Search for the cell housing the specified text and yield its [x, y] center coordinate. 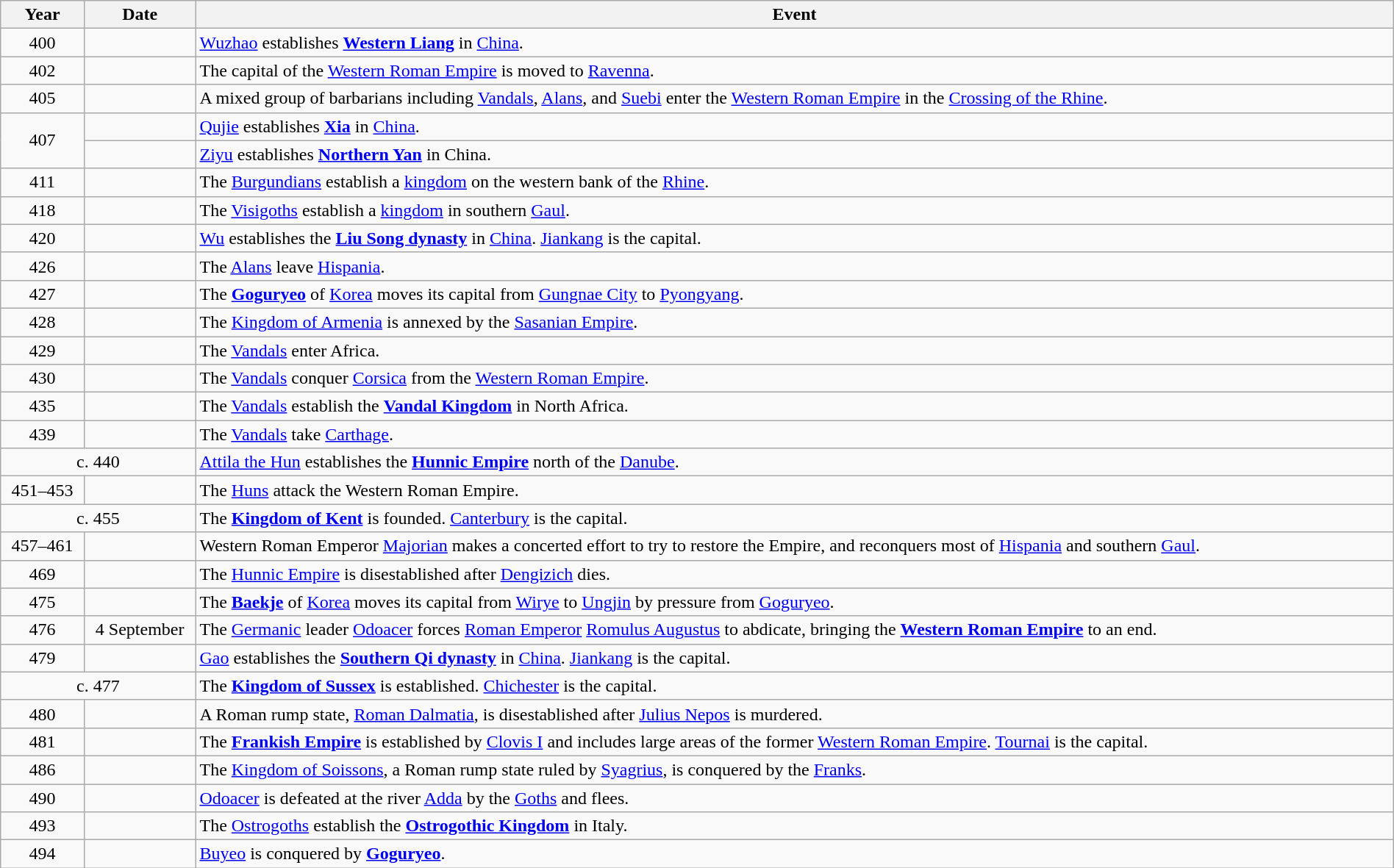
Qujie establishes Xia in China. [794, 126]
The Visigoths establish a kingdom in southern Gaul. [794, 210]
The Frankish Empire is established by Clovis I and includes large areas of the former Western Roman Empire. Tournai is the capital. [794, 742]
402 [43, 71]
4 September [140, 630]
The Germanic leader Odoacer forces Roman Emperor Romulus Augustus to abdicate, bringing the Western Roman Empire to an end. [794, 630]
435 [43, 406]
405 [43, 98]
A Roman rump state, Roman Dalmatia, is disestablished after Julius Nepos is murdered. [794, 714]
The Vandals conquer Corsica from the Western Roman Empire. [794, 379]
Event [794, 15]
457–461 [43, 546]
Western Roman Emperor Majorian makes a concerted effort to try to restore the Empire, and reconquers most of Hispania and southern Gaul. [794, 546]
Buyeo is conquered by Goguryeo. [794, 854]
The Baekje of Korea moves its capital from Wirye to Ungjin by pressure from Goguryeo. [794, 602]
The Vandals take Carthage. [794, 434]
480 [43, 714]
Odoacer is defeated at the river Adda by the Goths and flees. [794, 797]
The Huns attack the Western Roman Empire. [794, 490]
The Kingdom of Sussex is established. Chichester is the capital. [794, 686]
The Ostrogoths establish the Ostrogothic Kingdom in Italy. [794, 826]
The Hunnic Empire is disestablished after Dengizich dies. [794, 574]
The Vandals establish the Vandal Kingdom in North Africa. [794, 406]
The Kingdom of Soissons, a Roman rump state ruled by Syagrius, is conquered by the Franks. [794, 770]
486 [43, 770]
426 [43, 266]
The capital of the Western Roman Empire is moved to Ravenna. [794, 71]
490 [43, 797]
481 [43, 742]
430 [43, 379]
420 [43, 238]
407 [43, 140]
427 [43, 294]
The Kingdom of Armenia is annexed by the Sasanian Empire. [794, 322]
c. 440 [99, 462]
469 [43, 574]
Gao establishes the Southern Qi dynasty in China. Jiankang is the capital. [794, 658]
428 [43, 322]
479 [43, 658]
418 [43, 210]
Date [140, 15]
Wu establishes the Liu Song dynasty in China. Jiankang is the capital. [794, 238]
The Alans leave Hispania. [794, 266]
475 [43, 602]
The Vandals enter Africa. [794, 351]
429 [43, 351]
A mixed group of barbarians including Vandals, Alans, and Suebi enter the Western Roman Empire in the Crossing of the Rhine. [794, 98]
400 [43, 43]
439 [43, 434]
The Kingdom of Kent is founded. Canterbury is the capital. [794, 518]
The Burgundians establish a kingdom on the western bank of the Rhine. [794, 182]
451–453 [43, 490]
493 [43, 826]
Wuzhao establishes Western Liang in China. [794, 43]
The Goguryeo of Korea moves its capital from Gungnae City to Pyongyang. [794, 294]
Ziyu establishes Northern Yan in China. [794, 154]
c. 477 [99, 686]
c. 455 [99, 518]
476 [43, 630]
494 [43, 854]
Attila the Hun establishes the Hunnic Empire north of the Danube. [794, 462]
Year [43, 15]
411 [43, 182]
